Extract the [x, y] coordinate from the center of the cell holding the provided text.  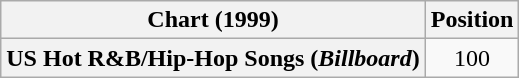
Position [472, 20]
US Hot R&B/Hip-Hop Songs (Billboard) [213, 58]
Chart (1999) [213, 20]
100 [472, 58]
